For the text-containing cell, return its midpoint in [X, Y] coordinate format. 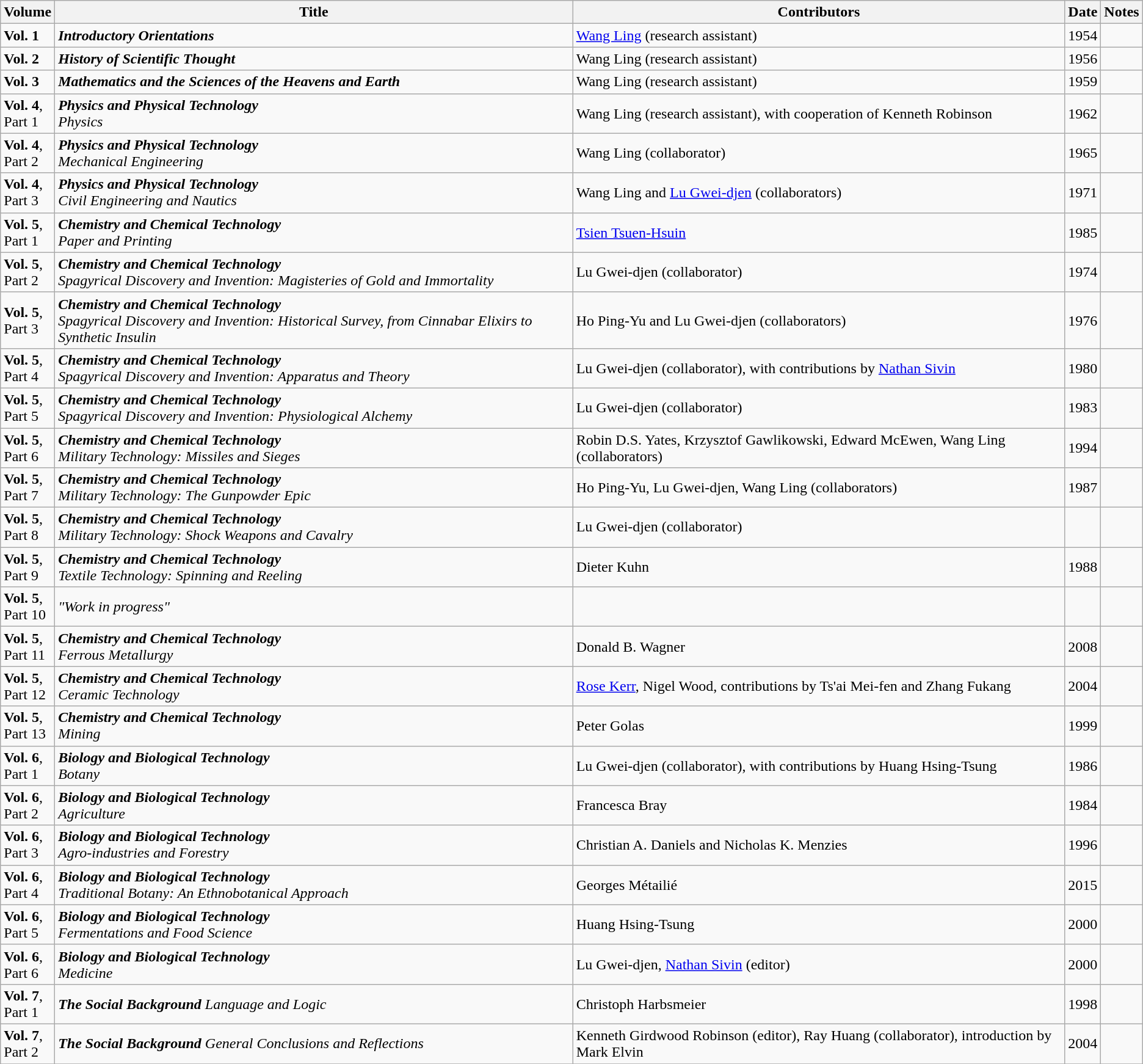
Biology and Biological Technology Agriculture [314, 805]
1971 [1083, 193]
Georges Métailié [819, 884]
Vol. 5,Part 12 [28, 687]
Vol. 6,Part 3 [28, 845]
Title [314, 12]
Chemistry and Chemical Technology Military Technology: Shock Weapons and Cavalry [314, 528]
Vol. 6,Part 2 [28, 805]
1988 [1083, 567]
Date [1083, 12]
Biology and Biological Technology Medicine [314, 964]
Huang Hsing-Tsung [819, 925]
Vol. 6,Part 6 [28, 964]
Vol. 5,Part 11 [28, 646]
Tsien Tsuen-Hsuin [819, 232]
Chemistry and Chemical Technology Military Technology: Missiles and Sieges [314, 447]
1974 [1083, 272]
Vol. 6,Part 1 [28, 766]
Chemistry and Chemical Technology Textile Technology: Spinning and Reeling [314, 567]
Vol. 1 [28, 35]
1976 [1083, 320]
Biology and Biological Technology Botany [314, 766]
Physics and Physical Technology Mechanical Engineering [314, 153]
Vol. 5,Part 4 [28, 368]
History of Scientific Thought [314, 59]
Vol. 5,Part 2 [28, 272]
Vol. 5,Part 5 [28, 408]
Wang Ling (research assistant), with cooperation of Kenneth Robinson [819, 114]
Chemistry and Chemical Technology Spagyrical Discovery and Invention: Historical Survey, from Cinnabar Elixirs to Synthetic Insulin [314, 320]
Chemistry and Chemical Technology Spagyrical Discovery and Invention: Apparatus and Theory [314, 368]
Vol. 4,Part 3 [28, 193]
1987 [1083, 487]
Wang Ling (collaborator) [819, 153]
Vol. 5,Part 13 [28, 726]
1954 [1083, 35]
Lu Gwei-djen (collaborator), with contributions by Huang Hsing-Tsung [819, 766]
2008 [1083, 646]
Vol. 5,Part 7 [28, 487]
Biology and Biological Technology Agro-industries and Forestry [314, 845]
1962 [1083, 114]
Francesca Bray [819, 805]
Ho Ping-Yu and Lu Gwei-djen (collaborators) [819, 320]
1986 [1083, 766]
1984 [1083, 805]
Dieter Kuhn [819, 567]
Physics and Physical Technology Physics [314, 114]
Physics and Physical Technology Civil Engineering and Nautics [314, 193]
Lu Gwei-djen, Nathan Sivin (editor) [819, 964]
Rose Kerr, Nigel Wood, contributions by Ts'ai Mei-fen and Zhang Fukang [819, 687]
Robin D.S. Yates, Krzysztof Gawlikowski, Edward McEwen, Wang Ling (collaborators) [819, 447]
Vol. 5,Part 10 [28, 607]
Vol. 4,Part 1 [28, 114]
Kenneth Girdwood Robinson (editor), Ray Huang (collaborator), introduction by Mark Elvin [819, 1043]
Christian A. Daniels and Nicholas K. Menzies [819, 845]
Vol. 3 [28, 82]
1985 [1083, 232]
Mathematics and the Sciences of the Heavens and Earth [314, 82]
Volume [28, 12]
Chemistry and Chemical Technology Spagyrical Discovery and Invention: Magisteries of Gold and Immortality [314, 272]
Vol. 6,Part 5 [28, 925]
1994 [1083, 447]
Chemistry and Chemical Technology Military Technology: The Gunpowder Epic [314, 487]
1998 [1083, 1004]
Notes [1122, 12]
Vol. 5,Part 3 [28, 320]
Chemistry and Chemical Technology Mining [314, 726]
Ho Ping-Yu, Lu Gwei-djen, Wang Ling (collaborators) [819, 487]
1999 [1083, 726]
1956 [1083, 59]
Vol. 5,Part 6 [28, 447]
1959 [1083, 82]
Biology and Biological Technology Traditional Botany: An Ethnobotanical Approach [314, 884]
Contributors [819, 12]
Chemistry and Chemical Technology Paper and Printing [314, 232]
The Social Background Language and Logic [314, 1004]
Vol. 5,Part 8 [28, 528]
Lu Gwei-djen (collaborator), with contributions by Nathan Sivin [819, 368]
1965 [1083, 153]
"Work in progress" [314, 607]
Chemistry and Chemical Technology Ferrous Metallurgy [314, 646]
Introductory Orientations [314, 35]
Wang Ling and Lu Gwei-djen (collaborators) [819, 193]
2015 [1083, 884]
Vol. 7,Part 2 [28, 1043]
Vol. 5,Part 1 [28, 232]
Christoph Harbsmeier [819, 1004]
Chemistry and Chemical Technology Spagyrical Discovery and Invention: Physiological Alchemy [314, 408]
Vol. 6,Part 4 [28, 884]
1983 [1083, 408]
Chemistry and Chemical Technology Ceramic Technology [314, 687]
Donald B. Wagner [819, 646]
Vol. 5,Part 9 [28, 567]
Vol. 4,Part 2 [28, 153]
1980 [1083, 368]
Biology and Biological Technology Fermentations and Food Science [314, 925]
The Social Background General Conclusions and Reflections [314, 1043]
Vol. 2 [28, 59]
Peter Golas [819, 726]
1996 [1083, 845]
Vol. 7,Part 1 [28, 1004]
